Locate the cell with the specified text and output its (x, y) center coordinate. 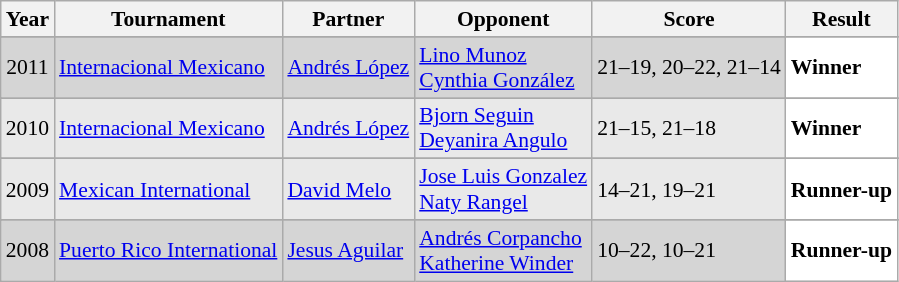
Puerto Rico International (168, 250)
David Melo (348, 190)
21–19, 20–22, 21–14 (689, 68)
2010 (28, 128)
Mexican International (168, 190)
14–21, 19–21 (689, 190)
2008 (28, 250)
Year (28, 19)
Opponent (503, 19)
Partner (348, 19)
Jesus Aguilar (348, 250)
Tournament (168, 19)
Score (689, 19)
Lino Munoz Cynthia González (503, 68)
21–15, 21–18 (689, 128)
Bjorn Seguin Deyanira Angulo (503, 128)
Andrés Corpancho Katherine Winder (503, 250)
Result (842, 19)
2011 (28, 68)
2009 (28, 190)
Jose Luis Gonzalez Naty Rangel (503, 190)
10–22, 10–21 (689, 250)
